Provide the (x, y) coordinate of the cell's center where the given text is located.  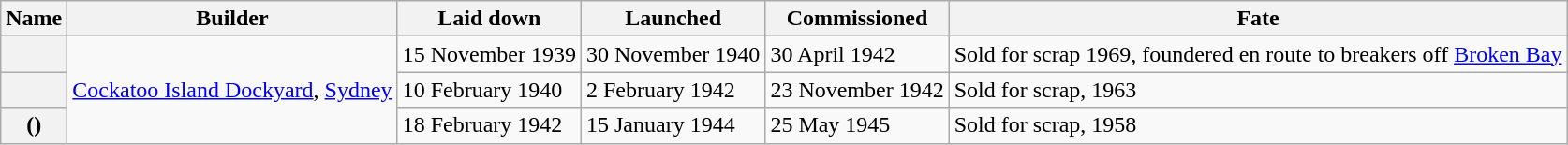
Sold for scrap, 1963 (1258, 90)
30 April 1942 (857, 54)
18 February 1942 (489, 125)
Cockatoo Island Dockyard, Sydney (232, 90)
Sold for scrap, 1958 (1258, 125)
30 November 1940 (673, 54)
Sold for scrap 1969, foundered en route to breakers off Broken Bay (1258, 54)
Name (34, 19)
() (34, 125)
15 January 1944 (673, 125)
2 February 1942 (673, 90)
Fate (1258, 19)
15 November 1939 (489, 54)
23 November 1942 (857, 90)
10 February 1940 (489, 90)
Builder (232, 19)
25 May 1945 (857, 125)
Launched (673, 19)
Commissioned (857, 19)
Laid down (489, 19)
